Pinpoint the cell where the given text exists, returning its [x, y] midpoint coordinate. 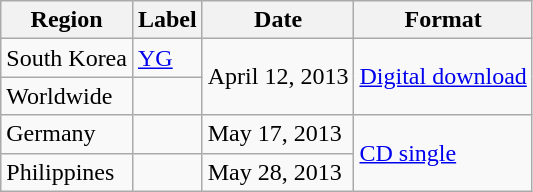
April 12, 2013 [278, 77]
May 17, 2013 [278, 134]
Format [443, 20]
Philippines [67, 172]
Worldwide [67, 96]
Digital download [443, 77]
YG [167, 58]
CD single [443, 153]
Date [278, 20]
South Korea [67, 58]
Germany [67, 134]
Region [67, 20]
May 28, 2013 [278, 172]
Label [167, 20]
